Identify which cell holds the provided text, then report its (x, y) central coordinate. 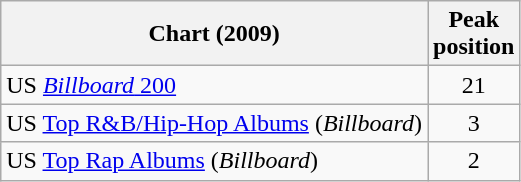
2 (474, 161)
Peakposition (474, 34)
US Billboard 200 (214, 85)
Chart (2009) (214, 34)
US Top R&B/Hip-Hop Albums (Billboard) (214, 123)
US Top Rap Albums (Billboard) (214, 161)
3 (474, 123)
21 (474, 85)
